Extract the [X, Y] coordinate from the center of the cell holding the provided text.  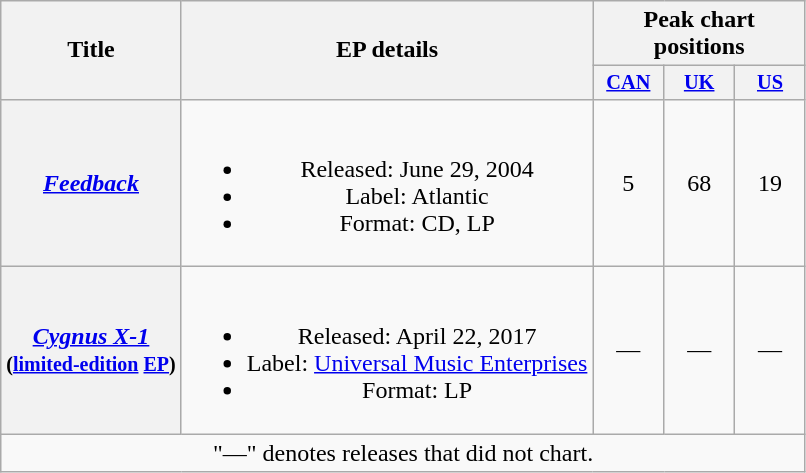
5 [628, 182]
68 [700, 182]
Released: April 22, 2017Label: Universal Music EnterprisesFormat: LP [387, 350]
EP details [387, 50]
UK [700, 83]
Cygnus X-1(limited-edition EP) [91, 350]
CAN [628, 83]
Peak chart positions [700, 34]
Feedback [91, 182]
Title [91, 50]
19 [770, 182]
Released: June 29, 2004Label: AtlanticFormat: CD, LP [387, 182]
"—" denotes releases that did not chart. [404, 453]
US [770, 83]
